Output the [X, Y] coordinate of the center of the cell containing the given text.  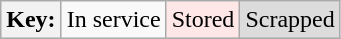
Stored [203, 20]
In service [114, 20]
Key: [31, 20]
Scrapped [290, 20]
